Output the [X, Y] coordinate of the center of the cell containing the given text.  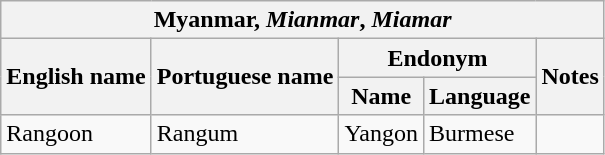
Name [382, 96]
Myanmar, Mianmar, Miamar [303, 20]
Endonym [438, 58]
Rangum [245, 134]
Yangon [382, 134]
Language [480, 96]
English name [76, 77]
Notes [570, 77]
Burmese [480, 134]
Portuguese name [245, 77]
Rangoon [76, 134]
